Provide the [x, y] coordinate of the cell's center where the given text is located.  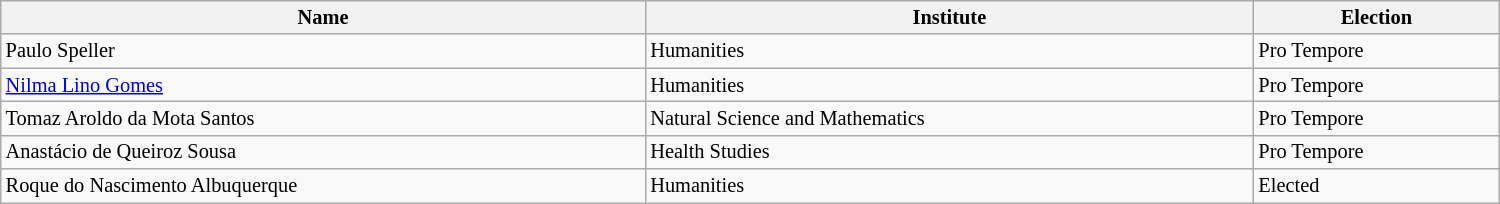
Elected [1376, 186]
Institute [949, 17]
Paulo Speller [324, 51]
Name [324, 17]
Health Studies [949, 152]
Natural Science and Mathematics [949, 118]
Anastácio de Queiroz Sousa [324, 152]
Election [1376, 17]
Nilma Lino Gomes [324, 85]
Tomaz Aroldo da Mota Santos [324, 118]
Roque do Nascimento Albuquerque [324, 186]
